Find where the given text appears and provide that cell's center as (X, Y) coordinate. 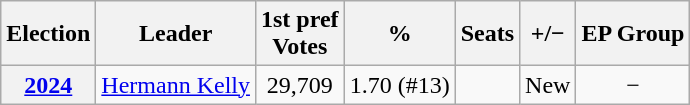
New (548, 85)
− (633, 85)
+/− (548, 34)
EP Group (633, 34)
2024 (48, 85)
1st prefVotes (300, 34)
Seats (487, 34)
Hermann Kelly (176, 85)
Leader (176, 34)
1.70 (#13) (400, 85)
29,709 (300, 85)
Election (48, 34)
% (400, 34)
